Find where the given text appears and provide that cell's center as (x, y) coordinate. 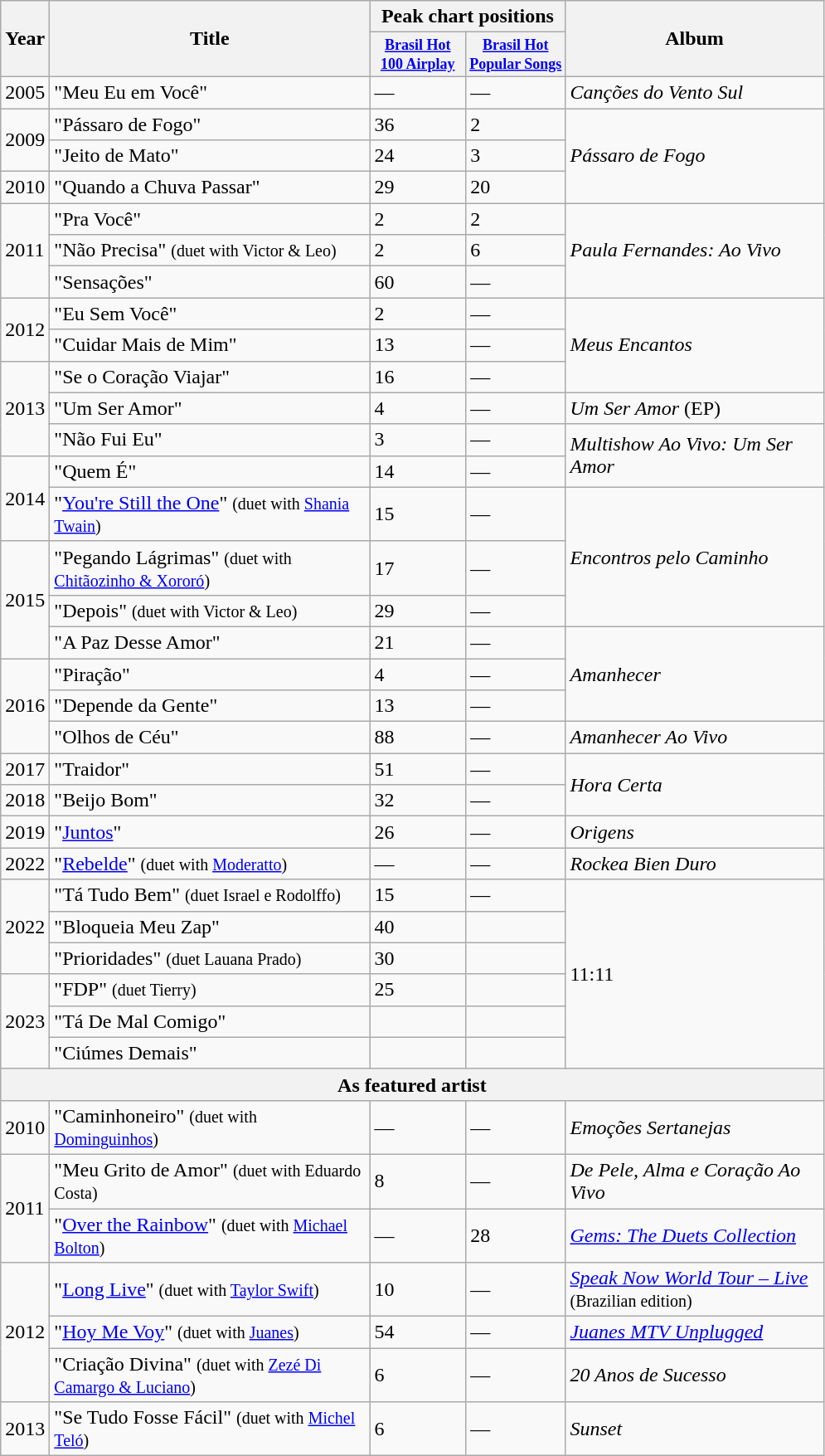
Multishow Ao Vivo: Um Ser Amor (695, 455)
"Ciúmes Demais" (210, 1053)
"Rebelde" (duet with Moderatto) (210, 864)
"Meu Grito de Amor" (duet with Eduardo Costa) (210, 1181)
De Pele, Alma e Coração Ao Vivo (695, 1181)
2009 (25, 140)
"Um Ser Amor" (210, 408)
28 (516, 1236)
"Quando a Chuva Passar" (210, 187)
54 (418, 1332)
2018 (25, 801)
Gems: The Duets Collection (695, 1236)
"Prioridades" (duet Lauana Prado) (210, 958)
Origens (695, 832)
2023 (25, 1021)
88 (418, 738)
"Não Precisa" (duet with Victor & Leo) (210, 251)
"Caminhoneiro" (duet with Dominguinhos) (210, 1127)
Pássaro de Fogo (695, 156)
"Quem É" (210, 471)
2016 (25, 706)
2014 (25, 498)
"Olhos de Céu" (210, 738)
Hora Certa (695, 785)
Meus Encantos (695, 345)
"Criação Divina" (duet with Zezé Di Camargo & Luciano) (210, 1376)
Encontros pelo Caminho (695, 557)
"Hoy Me Voy" (duet with Juanes) (210, 1332)
"Depois" (duet with Victor & Leo) (210, 611)
"Eu Sem Você" (210, 314)
"Jeito de Mato" (210, 156)
Peak chart positions (468, 17)
8 (418, 1181)
"A Paz Desse Amor" (210, 642)
As featured artist (412, 1084)
Paula Fernandes: Ao Vivo (695, 251)
Title (210, 39)
36 (418, 124)
60 (418, 282)
"FDP" (duet Tierry) (210, 990)
"Traidor" (210, 769)
Brasil Hot Popular Songs (516, 55)
Amanhecer (695, 674)
"Se o Coração Viajar" (210, 377)
"Não Fui Eu" (210, 440)
"Piração" (210, 674)
Amanhecer Ao Vivo (695, 738)
21 (418, 642)
"Juntos" (210, 832)
Speak Now World Tour – Live (Brazilian edition) (695, 1289)
"Tá Tudo Bem" (duet Israel e Rodolffo) (210, 895)
Juanes MTV Unplugged (695, 1332)
11:11 (695, 974)
Emoções Sertanejas (695, 1127)
Canções do Vento Sul (695, 92)
"Sensações" (210, 282)
Album (695, 39)
17 (418, 567)
"You're Still the One" (duet with Shania Twain) (210, 514)
"Beijo Bom" (210, 801)
40 (418, 927)
"Over the Rainbow" (duet with Michael Bolton) (210, 1236)
"Long Live" (duet with Taylor Swift) (210, 1289)
2019 (25, 832)
14 (418, 471)
"Bloqueia Meu Zap" (210, 927)
2015 (25, 599)
20 (516, 187)
Year (25, 39)
16 (418, 377)
30 (418, 958)
"Pássaro de Fogo" (210, 124)
2005 (25, 92)
"Depende da Gente" (210, 706)
Um Ser Amor (EP) (695, 408)
"Se Tudo Fosse Fácil" (duet with Michel Teló) (210, 1429)
24 (418, 156)
Brasil Hot 100 Airplay (418, 55)
"Cuidar Mais de Mim" (210, 345)
"Pra Você" (210, 219)
20 Anos de Sucesso (695, 1376)
25 (418, 990)
26 (418, 832)
2017 (25, 769)
Sunset (695, 1429)
"Meu Eu em Você" (210, 92)
"Tá De Mal Comigo" (210, 1021)
10 (418, 1289)
51 (418, 769)
"Pegando Lágrimas" (duet with Chitãozinho & Xororó) (210, 567)
Rockea Bien Duro (695, 864)
32 (418, 801)
